Provide the [X, Y] coordinate of the cell's center where the given text is located.  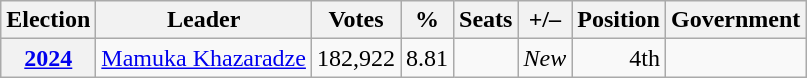
New [545, 58]
4th [619, 58]
% [426, 20]
182,922 [356, 58]
Election [48, 20]
Position [619, 20]
Votes [356, 20]
Government [735, 20]
8.81 [426, 58]
2024 [48, 58]
Leader [204, 20]
+/– [545, 20]
Mamuka Khazaradze [204, 58]
Seats [486, 20]
